Identify which cell holds the provided text, then report its [X, Y] central coordinate. 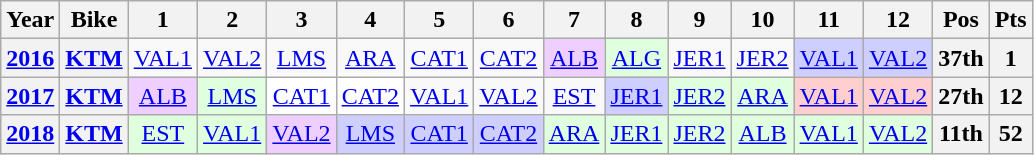
2 [232, 20]
3 [302, 20]
10 [762, 20]
2018 [30, 134]
2016 [30, 58]
6 [508, 20]
2017 [30, 96]
4 [370, 20]
37th [961, 58]
Pos [961, 20]
7 [574, 20]
9 [700, 20]
11th [961, 134]
ALG [636, 58]
Pts [1010, 20]
5 [440, 20]
11 [828, 20]
27th [961, 96]
Bike [94, 20]
8 [636, 20]
Year [30, 20]
52 [1010, 134]
